Return [x, y] of the center of cell containing provided text 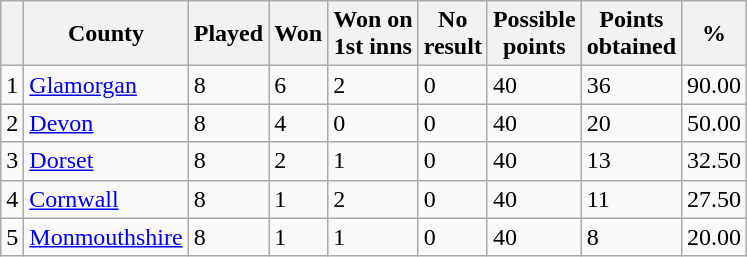
50.00 [714, 123]
90.00 [714, 85]
Monmouthshire [106, 237]
3 [12, 161]
Cornwall [106, 199]
Pointsobtained [631, 34]
6 [298, 85]
% [714, 34]
Glamorgan [106, 85]
32.50 [714, 161]
36 [631, 85]
Possiblepoints [534, 34]
11 [631, 199]
Noresult [452, 34]
20 [631, 123]
Won [298, 34]
5 [12, 237]
13 [631, 161]
Dorset [106, 161]
20.00 [714, 237]
Played [228, 34]
27.50 [714, 199]
Won on1st inns [373, 34]
County [106, 34]
Devon [106, 123]
